Find where the given text appears and provide that cell's center as (X, Y) coordinate. 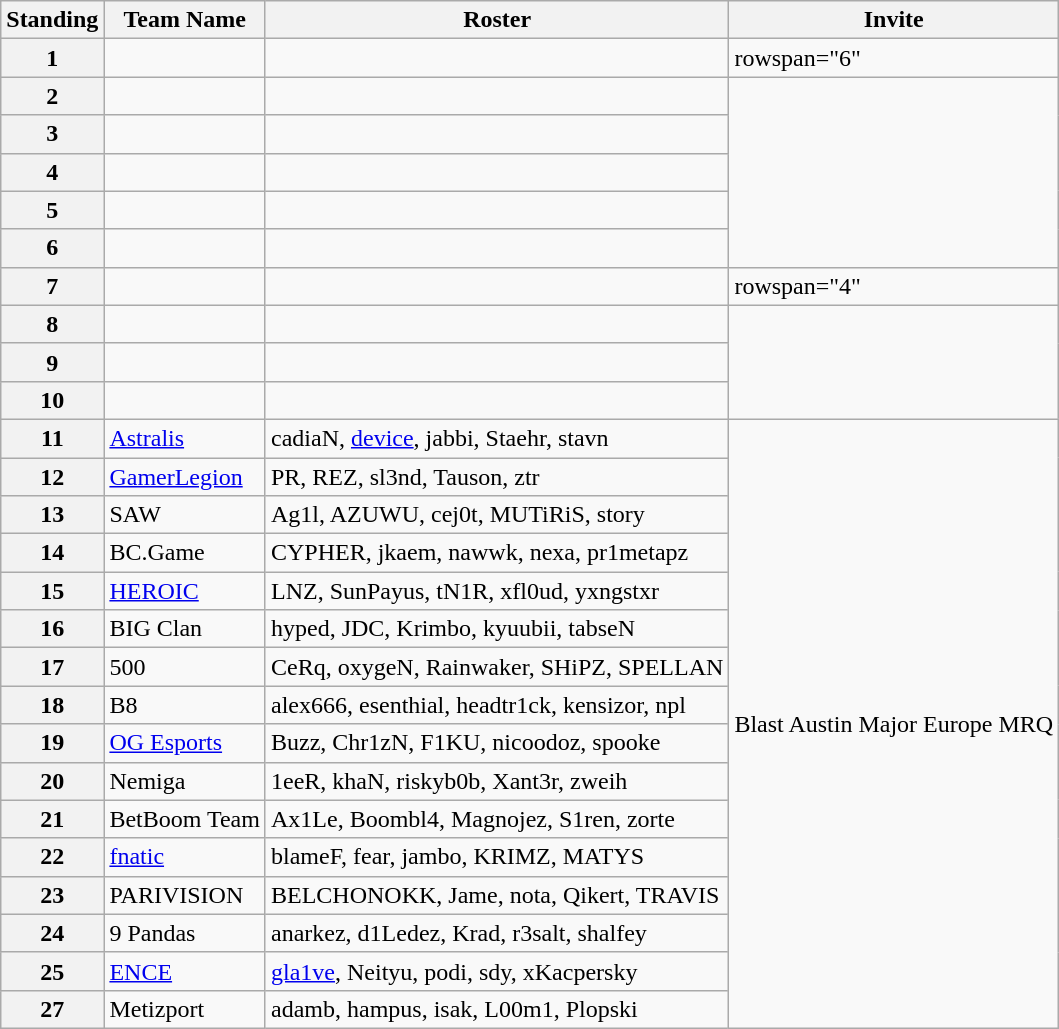
13 (52, 515)
9 Pandas (185, 933)
rowspan="4" (894, 286)
BELCHONOKK, Jame, nota, Qikert, TRAVIS (496, 895)
OG Esports (185, 743)
blameF, fear, jambo, KRIMZ, MATYS (496, 857)
23 (52, 895)
Team Name (185, 20)
6 (52, 248)
hyped, JDC, Krimbo, kyuubii, tabseN (496, 629)
15 (52, 591)
Metizport (185, 1009)
25 (52, 971)
rowspan="6" (894, 58)
BIG Clan (185, 629)
500 (185, 667)
16 (52, 629)
gla1ve, Neityu, podi, sdy, xKacpersky (496, 971)
alex666, esenthial, headtr1ck, kensizor, npl (496, 705)
BC.Game (185, 553)
fnatic (185, 857)
27 (52, 1009)
14 (52, 553)
10 (52, 400)
Ag1l, AZUWU, cej0t, MUTiRiS, story (496, 515)
Roster (496, 20)
12 (52, 477)
4 (52, 172)
HEROIC (185, 591)
3 (52, 134)
24 (52, 933)
LNZ, SunPayus, tN1R, xfl0ud, yxngstxr (496, 591)
22 (52, 857)
PR, REZ, sl3nd, Tauson, ztr (496, 477)
20 (52, 781)
BetBoom Team (185, 819)
1 (52, 58)
CYPHER, jkaem, nawwk, nexa, pr1metapz (496, 553)
Astralis (185, 438)
7 (52, 286)
5 (52, 210)
adamb, hampus, isak, L00m1, Plopski (496, 1009)
Invite (894, 20)
Standing (52, 20)
cadiaN, device, jabbi, Staehr, stavn (496, 438)
Nemiga (185, 781)
2 (52, 96)
CeRq, oxygeN, Rainwaker, SHiPZ, SPELLAN (496, 667)
8 (52, 324)
B8 (185, 705)
21 (52, 819)
ENCE (185, 971)
1eeR, khaN, riskyb0b, Xant3r, zweih (496, 781)
PARIVISION (185, 895)
11 (52, 438)
9 (52, 362)
SAW (185, 515)
Buzz, Chr1zN, F1KU, nicoodoz, spooke (496, 743)
anarkez, d1Ledez, Krad, r3salt, shalfey (496, 933)
18 (52, 705)
Ax1Le, Boombl4, Magnojez, S1ren, zorte (496, 819)
GamerLegion (185, 477)
Blast Austin Major Europe MRQ (894, 724)
17 (52, 667)
19 (52, 743)
